Scan for the cell matching the given text and deliver its [x, y] coordinate at center. 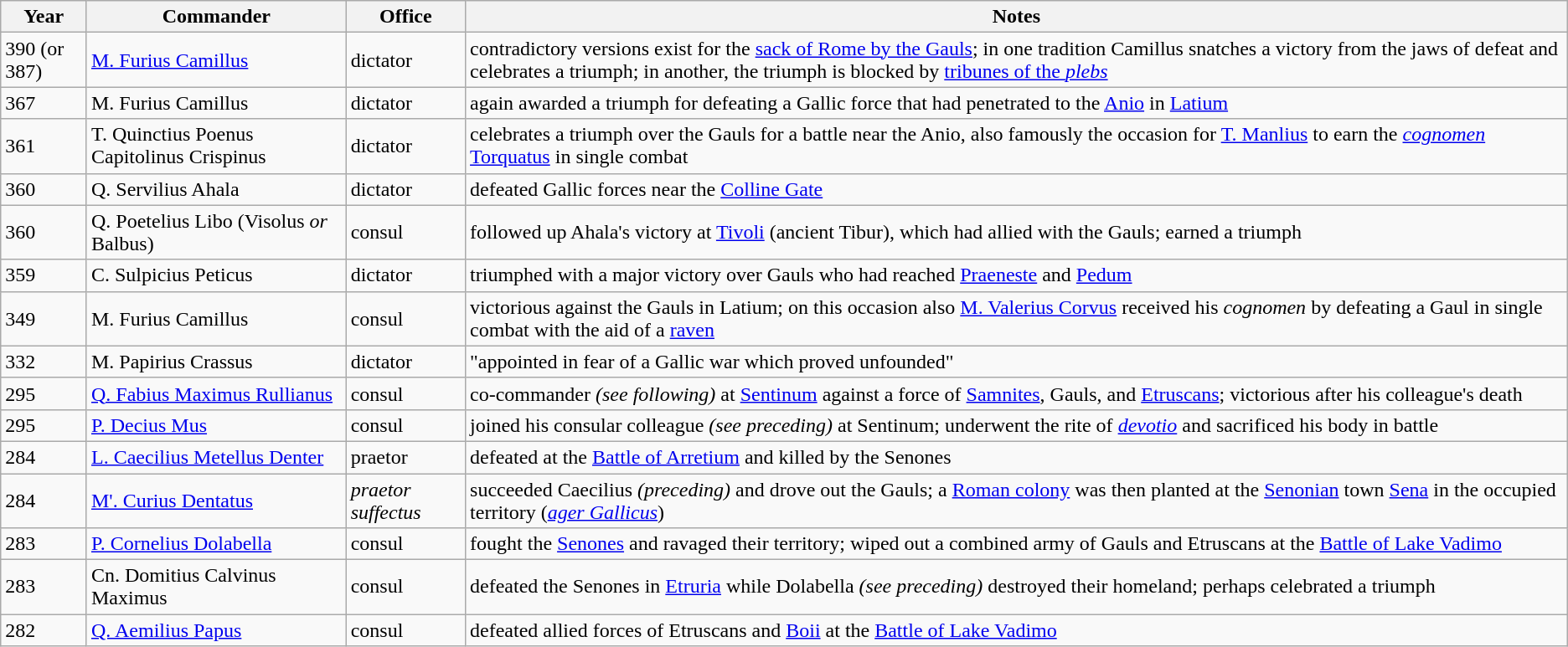
defeated allied forces of Etruscans and Boii at the Battle of Lake Vadimo [1017, 630]
Q. Aemilius Papus [216, 630]
defeated the Senones in Etruria while Dolabella (see preceding) destroyed their homeland; perhaps celebrated a triumph [1017, 588]
Q. Servilius Ahala [216, 189]
triumphed with a major victory over Gauls who had reached Praeneste and Pedum [1017, 275]
fought the Senones and ravaged their territory; wiped out a combined army of Gauls and Etruscans at the Battle of Lake Vadimo [1017, 544]
Q. Poetelius Libo (Visolus or Balbus) [216, 233]
again awarded a triumph for defeating a Gallic force that had penetrated to the Anio in Latium [1017, 103]
332 [44, 362]
Cn. Domitius Calvinus Maximus [216, 588]
M'. Curius Dentatus [216, 501]
Notes [1017, 17]
praetor suffectus [405, 501]
367 [44, 103]
Commander [216, 17]
praetor [405, 457]
L. Caecilius Metellus Denter [216, 457]
defeated at the Battle of Arretium and killed by the Senones [1017, 457]
Year [44, 17]
Q. Fabius Maximus Rullianus [216, 393]
co-commander (see following) at Sentinum against a force of Samnites, Gauls, and Etruscans; victorious after his colleague's death [1017, 393]
T. Quinctius Poenus Capitolinus Crispinus [216, 146]
361 [44, 146]
282 [44, 630]
followed up Ahala's victory at Tivoli (ancient Tibur), which had allied with the Gauls; earned a triumph [1017, 233]
joined his consular colleague (see preceding) at Sentinum; underwent the rite of devotio and sacrificed his body in battle [1017, 425]
Office [405, 17]
349 [44, 318]
390 (or 387) [44, 60]
359 [44, 275]
P. Decius Mus [216, 425]
"appointed in fear of a Gallic war which proved unfounded" [1017, 362]
M. Papirius Crassus [216, 362]
P. Cornelius Dolabella [216, 544]
defeated Gallic forces near the Colline Gate [1017, 189]
C. Sulpicius Peticus [216, 275]
